Determine the (X, Y) coordinate at the center of the cell enclosing the given text.  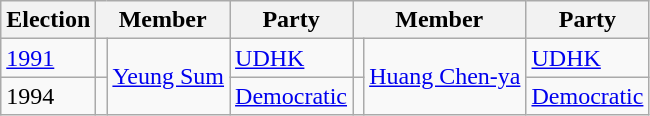
Yeung Sum (168, 77)
1994 (48, 96)
1991 (48, 58)
Huang Chen-ya (445, 77)
Election (48, 20)
